Detect which cell encompasses the target text, then output its (x, y) center coordinate. 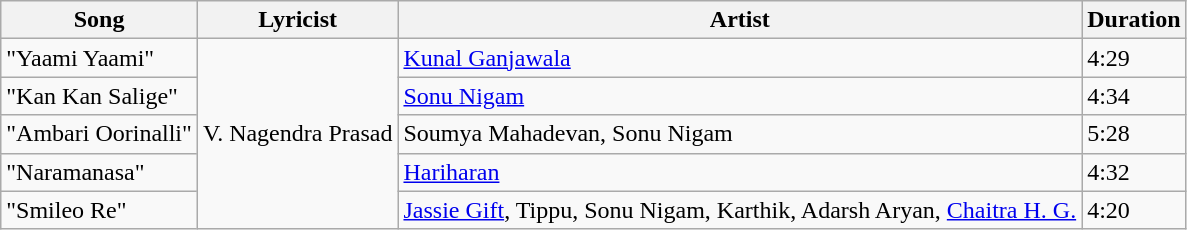
Kunal Ganjawala (740, 58)
Artist (740, 20)
"Smileo Re" (100, 210)
5:28 (1134, 134)
"Naramanasa" (100, 172)
4:20 (1134, 210)
4:34 (1134, 96)
Song (100, 20)
4:29 (1134, 58)
V. Nagendra Prasad (298, 134)
Soumya Mahadevan, Sonu Nigam (740, 134)
"Ambari Oorinalli" (100, 134)
Jassie Gift, Tippu, Sonu Nigam, Karthik, Adarsh Aryan, Chaitra H. G. (740, 210)
Sonu Nigam (740, 96)
Duration (1134, 20)
"Kan Kan Salige" (100, 96)
Hariharan (740, 172)
"Yaami Yaami" (100, 58)
Lyricist (298, 20)
4:32 (1134, 172)
